Identify which cell holds the provided text, then report its [x, y] central coordinate. 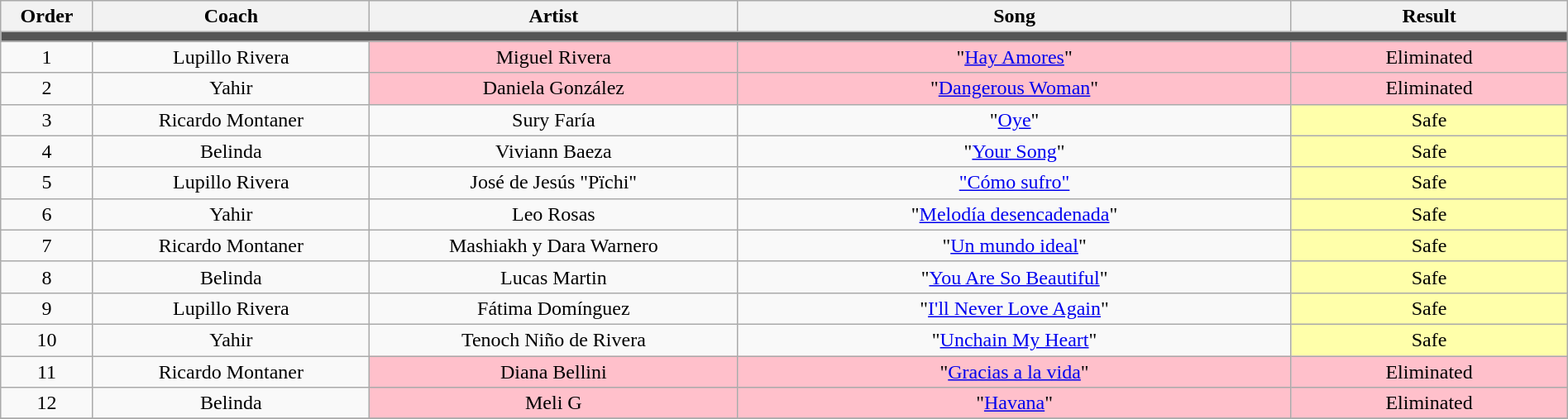
Song [1014, 17]
Mashiakh y Dara Warnero [553, 245]
Daniela González [553, 88]
4 [46, 151]
"Unchain My Heart" [1014, 340]
Tenoch Niño de Rivera [553, 340]
Order [46, 17]
Result [1429, 17]
Meli G [553, 403]
10 [46, 340]
"Melodía desencadenada" [1014, 214]
Miguel Rivera [553, 57]
Coach [231, 17]
5 [46, 183]
6 [46, 214]
11 [46, 371]
"Oye" [1014, 120]
Sury Faría [553, 120]
"Havana" [1014, 403]
2 [46, 88]
"Cómo sufro" [1014, 183]
Lucas Martin [553, 277]
"I'll Never Love Again" [1014, 308]
Viviann Baeza [553, 151]
Leo Rosas [553, 214]
"Un mundo ideal" [1014, 245]
"Dangerous Woman" [1014, 88]
Fátima Domínguez [553, 308]
8 [46, 277]
"Gracias a la vida" [1014, 371]
1 [46, 57]
9 [46, 308]
Diana Bellini [553, 371]
3 [46, 120]
"You Are So Beautiful" [1014, 277]
"Your Song" [1014, 151]
Artist [553, 17]
José de Jesús "Pïchi" [553, 183]
12 [46, 403]
7 [46, 245]
"Hay Amores" [1014, 57]
